Pinpoint the cell where the given text exists, returning its [X, Y] midpoint coordinate. 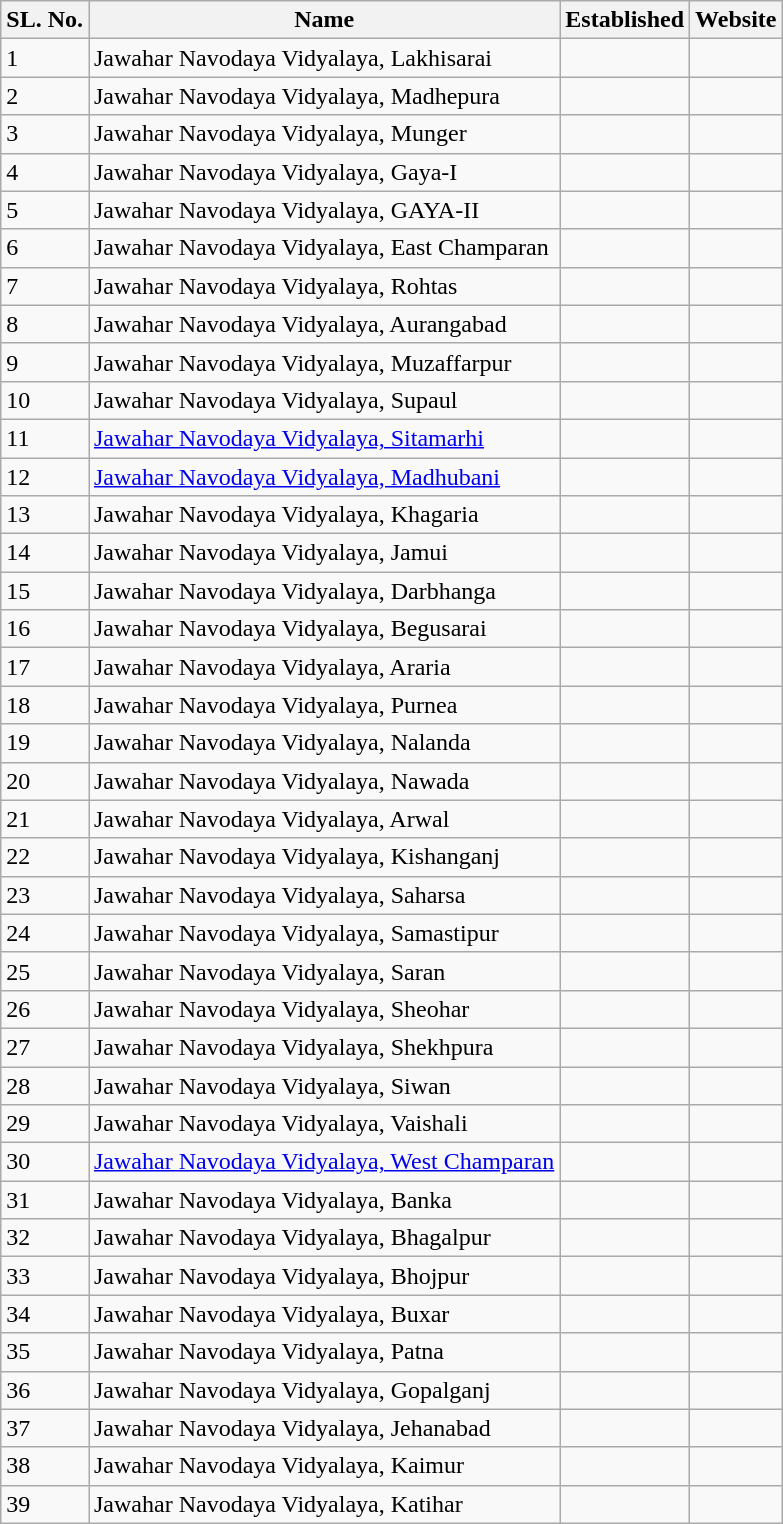
33 [45, 1276]
19 [45, 743]
8 [45, 324]
Jawahar Navodaya Vidyalaya, Nalanda [324, 743]
3 [45, 134]
Jawahar Navodaya Vidyalaya, Madhubani [324, 477]
Jawahar Navodaya Vidyalaya, Buxar [324, 1314]
Jawahar Navodaya Vidyalaya, Sitamarhi [324, 438]
15 [45, 591]
Jawahar Navodaya Vidyalaya, East Champaran [324, 248]
11 [45, 438]
4 [45, 172]
31 [45, 1200]
37 [45, 1428]
Jawahar Navodaya Vidyalaya, Vaishali [324, 1124]
2 [45, 96]
Jawahar Navodaya Vidyalaya, GAYA-II [324, 210]
32 [45, 1238]
Jawahar Navodaya Vidyalaya, Begusarai [324, 629]
Jawahar Navodaya Vidyalaya, Purnea [324, 705]
36 [45, 1390]
Jawahar Navodaya Vidyalaya, Gopalganj [324, 1390]
Jawahar Navodaya Vidyalaya, Araria [324, 667]
24 [45, 933]
Jawahar Navodaya Vidyalaya, Banka [324, 1200]
Established [625, 20]
30 [45, 1162]
Jawahar Navodaya Vidyalaya, Kaimur [324, 1466]
Jawahar Navodaya Vidyalaya, Shekhpura [324, 1047]
Jawahar Navodaya Vidyalaya, Khagaria [324, 515]
10 [45, 400]
Jawahar Navodaya Vidyalaya, Aurangabad [324, 324]
5 [45, 210]
Name [324, 20]
Jawahar Navodaya Vidyalaya, Saran [324, 971]
Jawahar Navodaya Vidyalaya, Gaya-I [324, 172]
SL. No. [45, 20]
Jawahar Navodaya Vidyalaya, Darbhanga [324, 591]
25 [45, 971]
23 [45, 895]
Jawahar Navodaya Vidyalaya, Munger [324, 134]
21 [45, 819]
Jawahar Navodaya Vidyalaya, Supaul [324, 400]
Jawahar Navodaya Vidyalaya, Arwal [324, 819]
Jawahar Navodaya Vidyalaya, Kishanganj [324, 857]
29 [45, 1124]
12 [45, 477]
17 [45, 667]
27 [45, 1047]
16 [45, 629]
Jawahar Navodaya Vidyalaya, Siwan [324, 1085]
Jawahar Navodaya Vidyalaya, Sheohar [324, 1009]
22 [45, 857]
Jawahar Navodaya Vidyalaya, Samastipur [324, 933]
39 [45, 1504]
9 [45, 362]
Jawahar Navodaya Vidyalaya, Muzaffarpur [324, 362]
Jawahar Navodaya Vidyalaya, Madhepura [324, 96]
7 [45, 286]
34 [45, 1314]
Jawahar Navodaya Vidyalaya, Lakhisarai [324, 58]
18 [45, 705]
38 [45, 1466]
Website [736, 20]
35 [45, 1352]
6 [45, 248]
Jawahar Navodaya Vidyalaya, Saharsa [324, 895]
14 [45, 553]
Jawahar Navodaya Vidyalaya, West Champaran [324, 1162]
Jawahar Navodaya Vidyalaya, Nawada [324, 781]
28 [45, 1085]
Jawahar Navodaya Vidyalaya, Jehanabad [324, 1428]
1 [45, 58]
Jawahar Navodaya Vidyalaya, Katihar [324, 1504]
Jawahar Navodaya Vidyalaya, Bhojpur [324, 1276]
Jawahar Navodaya Vidyalaya, Rohtas [324, 286]
13 [45, 515]
Jawahar Navodaya Vidyalaya, Jamui [324, 553]
Jawahar Navodaya Vidyalaya, Bhagalpur [324, 1238]
20 [45, 781]
26 [45, 1009]
Jawahar Navodaya Vidyalaya, Patna [324, 1352]
